Search for the cell housing the specified text and yield its (x, y) center coordinate. 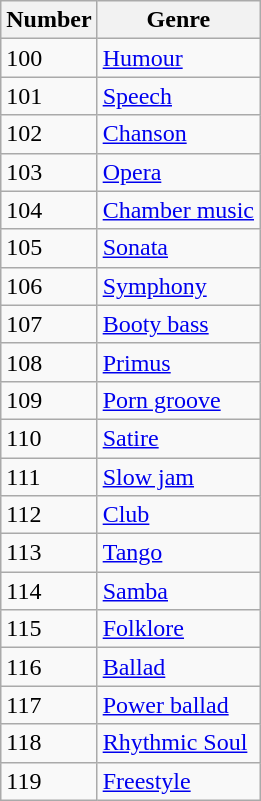
119 (49, 781)
Humour (178, 58)
Chamber music (178, 210)
Porn groove (178, 400)
101 (49, 96)
117 (49, 705)
109 (49, 400)
114 (49, 591)
Club (178, 515)
Ballad (178, 667)
100 (49, 58)
Freestyle (178, 781)
107 (49, 324)
Primus (178, 362)
104 (49, 210)
Booty bass (178, 324)
105 (49, 248)
Satire (178, 438)
Speech (178, 96)
116 (49, 667)
115 (49, 629)
112 (49, 515)
Power ballad (178, 705)
108 (49, 362)
Symphony (178, 286)
Opera (178, 172)
103 (49, 172)
Tango (178, 553)
110 (49, 438)
Samba (178, 591)
106 (49, 286)
Genre (178, 20)
111 (49, 477)
Sonata (178, 248)
Number (49, 20)
Folklore (178, 629)
113 (49, 553)
Chanson (178, 134)
118 (49, 743)
Slow jam (178, 477)
Rhythmic Soul (178, 743)
102 (49, 134)
